Search for the cell housing the specified text and yield its (X, Y) center coordinate. 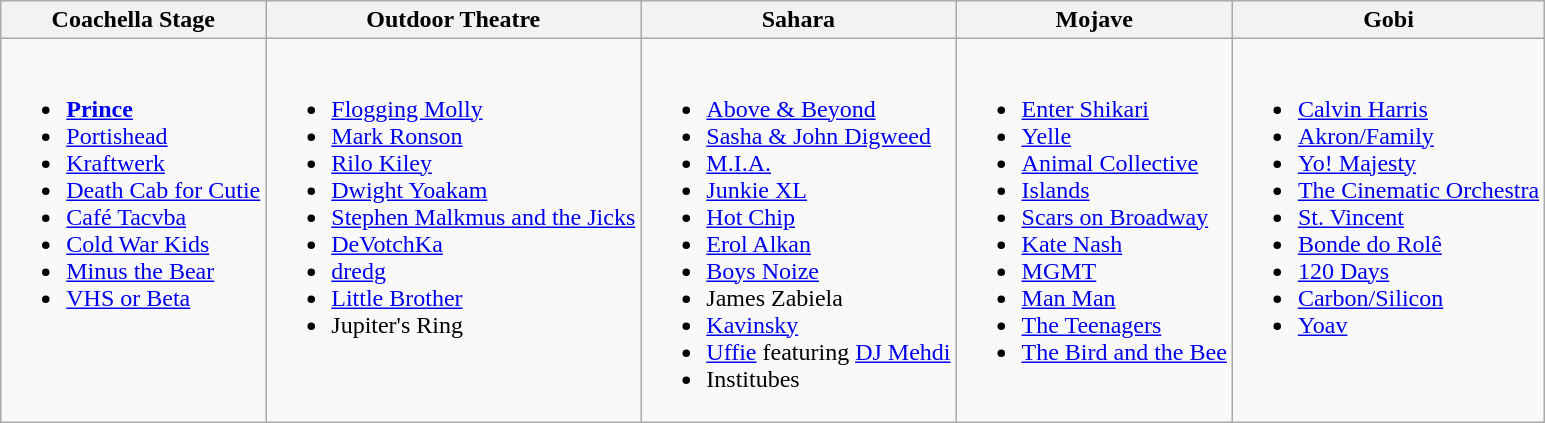
Gobi (1388, 20)
Enter ShikariYelleAnimal CollectiveIslandsScars on BroadwayKate NashMGMTMan ManThe TeenagersThe Bird and the Bee (1094, 230)
Mojave (1094, 20)
Sahara (798, 20)
PrincePortisheadKraftwerkDeath Cab for CutieCafé TacvbaCold War KidsMinus the BearVHS or Beta (134, 230)
Coachella Stage (134, 20)
Flogging MollyMark RonsonRilo KileyDwight YoakamStephen Malkmus and the JicksDeVotchKadredgLittle BrotherJupiter's Ring (454, 230)
Above & BeyondSasha & John DigweedM.I.A.Junkie XLHot ChipErol AlkanBoys NoizeJames ZabielaKavinskyUffie featuring DJ MehdiInstitubes (798, 230)
Calvin HarrisAkron/FamilyYo! MajestyThe Cinematic OrchestraSt. VincentBonde do Rolê120 DaysCarbon/SiliconYoav (1388, 230)
Outdoor Theatre (454, 20)
